Return the [x, y] coordinate for the center point of the cell that contains the specified text.  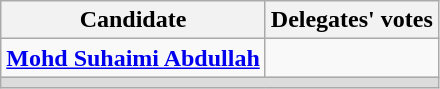
Delegates' votes [352, 20]
Mohd Suhaimi Abdullah [134, 58]
Candidate [134, 20]
